Detect which cell encompasses the target text, then output its [x, y] center coordinate. 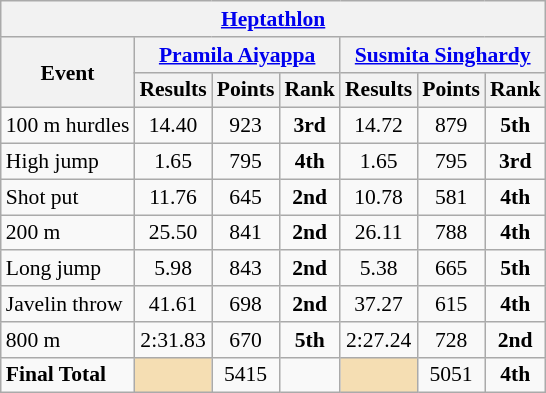
5051 [451, 375]
645 [246, 197]
11.76 [172, 197]
Susmita Singhardy [443, 55]
37.27 [378, 304]
Event [68, 72]
788 [451, 233]
665 [451, 269]
923 [246, 126]
10.78 [378, 197]
615 [451, 304]
Shot put [68, 197]
581 [451, 197]
14.40 [172, 126]
Pramila Aiyappa [237, 55]
2:31.83 [172, 340]
843 [246, 269]
100 m hurdles [68, 126]
879 [451, 126]
26.11 [378, 233]
2:27.24 [378, 340]
5.38 [378, 269]
25.50 [172, 233]
Final Total [68, 375]
5.98 [172, 269]
41.61 [172, 304]
841 [246, 233]
728 [451, 340]
670 [246, 340]
Long jump [68, 269]
5415 [246, 375]
800 m [68, 340]
698 [246, 304]
200 m [68, 233]
14.72 [378, 126]
High jump [68, 162]
Javelin throw [68, 304]
Heptathlon [274, 19]
